Detect which cell encompasses the target text, then output its [x, y] center coordinate. 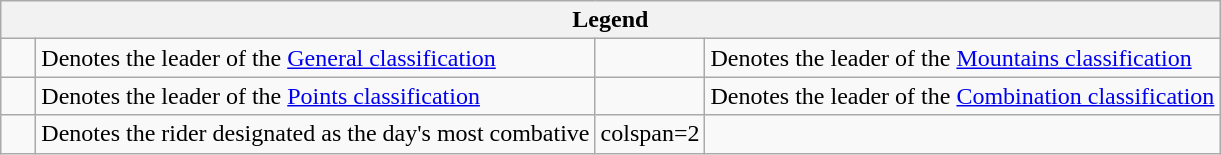
Denotes the rider designated as the day's most combative [316, 134]
colspan=2 [650, 134]
Denotes the leader of the Points classification [316, 96]
Denotes the leader of the General classification [316, 58]
Denotes the leader of the Combination classification [962, 96]
Denotes the leader of the Mountains classification [962, 58]
Legend [610, 20]
